Output the [x, y] coordinate of the center of the cell containing the given text.  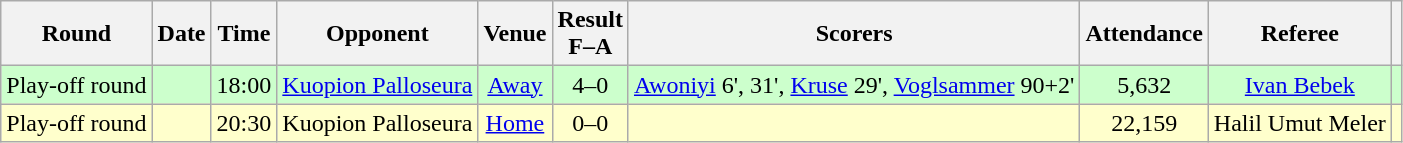
Time [244, 34]
Venue [515, 34]
Home [515, 123]
Away [515, 85]
20:30 [244, 123]
Referee [1300, 34]
5,632 [1144, 85]
Awoniyi 6', 31', Kruse 29', Voglsammer 90+2' [854, 85]
Ivan Bebek [1300, 85]
Attendance [1144, 34]
4–0 [590, 85]
Scorers [854, 34]
18:00 [244, 85]
0–0 [590, 123]
22,159 [1144, 123]
Halil Umut Meler [1300, 123]
Round [76, 34]
Date [182, 34]
ResultF–A [590, 34]
Opponent [378, 34]
